From the cell containing the given text, extract its center point as (X, Y) coordinate. 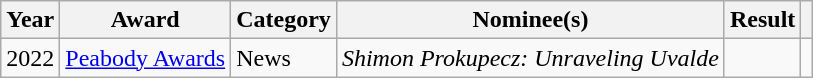
Shimon Prokupecz: Unraveling Uvalde (530, 58)
Nominee(s) (530, 20)
Result (762, 20)
News (284, 58)
Category (284, 20)
Award (146, 20)
Peabody Awards (146, 58)
Year (30, 20)
2022 (30, 58)
